Extract the [X, Y] coordinate from the center of the cell holding the provided text.  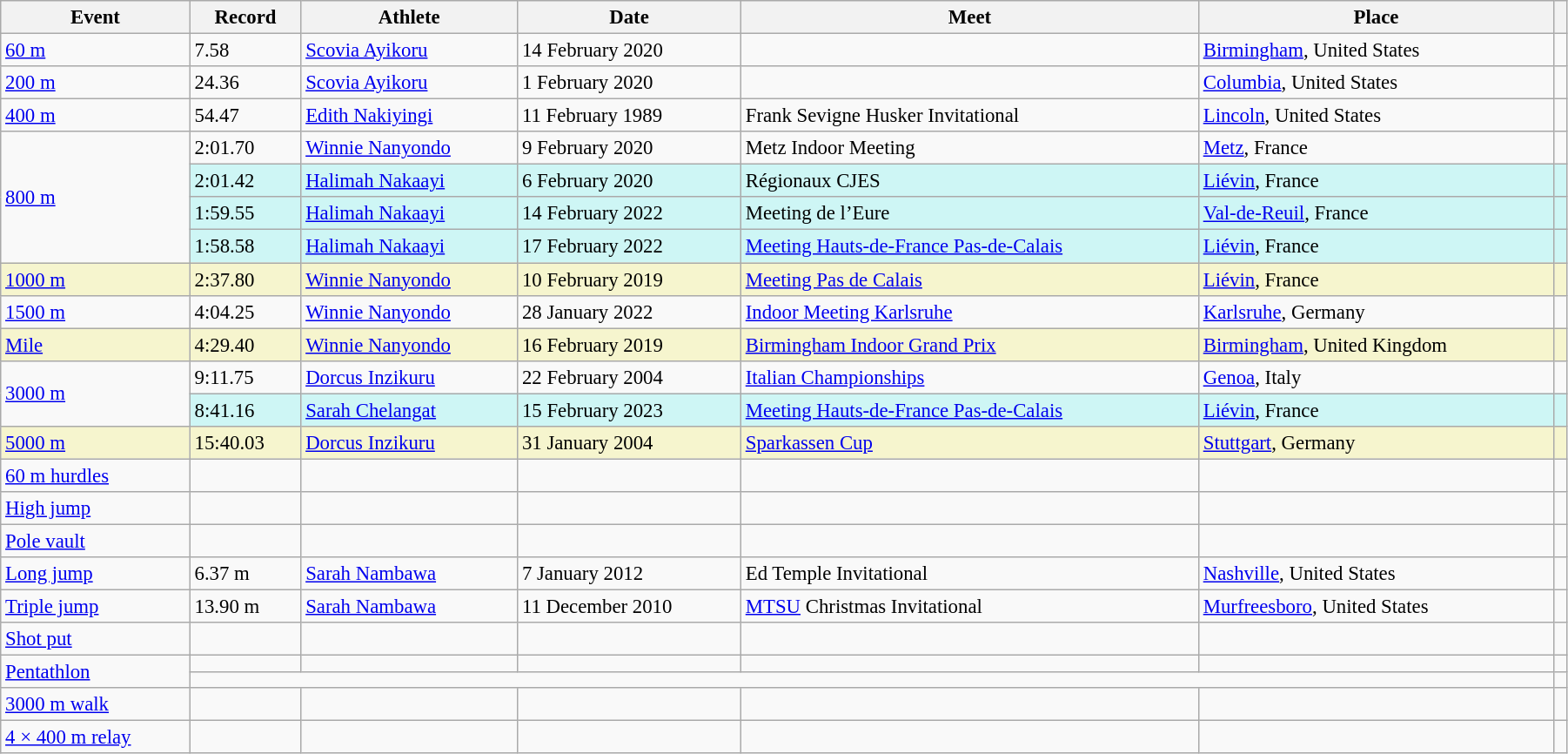
4:04.25 [245, 312]
Date [630, 17]
13.90 m [245, 607]
1:59.55 [245, 213]
3000 m [96, 394]
60 m hurdles [96, 475]
Mile [96, 345]
11 February 1989 [630, 116]
10 February 2019 [630, 279]
Event [96, 17]
Birmingham, United Kingdom [1376, 345]
60 m [96, 50]
Meeting de l’Eure [969, 213]
Sarah Chelangat [409, 410]
24.36 [245, 83]
Birmingham Indoor Grand Prix [969, 345]
9 February 2020 [630, 148]
High jump [96, 508]
Indoor Meeting Karlsruhe [969, 312]
9:11.75 [245, 377]
8:41.16 [245, 410]
1000 m [96, 279]
Long jump [96, 574]
Metz Indoor Meeting [969, 148]
Nashville, United States [1376, 574]
MTSU Christmas Invitational [969, 607]
2:01.70 [245, 148]
Meet [969, 17]
7.58 [245, 50]
Birmingham, United States [1376, 50]
3000 m walk [96, 704]
Régionaux CJES [969, 181]
14 February 2020 [630, 50]
2:01.42 [245, 181]
4:29.40 [245, 345]
Karlsruhe, Germany [1376, 312]
7 January 2012 [630, 574]
Pole vault [96, 541]
Ed Temple Invitational [969, 574]
Place [1376, 17]
Edith Nakiyingi [409, 116]
Italian Championships [969, 377]
15:40.03 [245, 443]
54.47 [245, 116]
Triple jump [96, 607]
Stuttgart, Germany [1376, 443]
Columbia, United States [1376, 83]
2:37.80 [245, 279]
Meeting Pas de Calais [969, 279]
4 × 400 m relay [96, 737]
Metz, France [1376, 148]
31 January 2004 [630, 443]
Frank Sevigne Husker Invitational [969, 116]
16 February 2019 [630, 345]
Athlete [409, 17]
Murfreesboro, United States [1376, 607]
15 February 2023 [630, 410]
11 December 2010 [630, 607]
Pentathlon [96, 672]
28 January 2022 [630, 312]
5000 m [96, 443]
1500 m [96, 312]
1 February 2020 [630, 83]
17 February 2022 [630, 246]
Record [245, 17]
Val-de-Reuil, France [1376, 213]
800 m [96, 197]
22 February 2004 [630, 377]
1:58.58 [245, 246]
Sparkassen Cup [969, 443]
200 m [96, 83]
6.37 m [245, 574]
Lincoln, United States [1376, 116]
14 February 2022 [630, 213]
Genoa, Italy [1376, 377]
Shot put [96, 639]
400 m [96, 116]
6 February 2020 [630, 181]
